Locate the cell with the specified text and output its [X, Y] center coordinate. 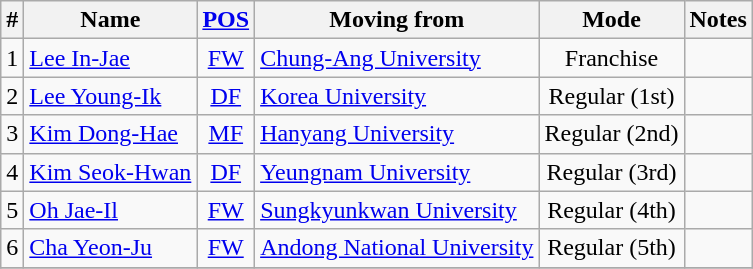
Oh Jae-Il [110, 210]
Chung-Ang University [397, 58]
1 [12, 58]
POS [226, 20]
Lee In-Jae [110, 58]
Regular (3rd) [612, 172]
Hanyang University [397, 134]
Lee Young-Ik [110, 96]
MF [226, 134]
# [12, 20]
5 [12, 210]
Regular (1st) [612, 96]
Korea University [397, 96]
Regular (2nd) [612, 134]
Andong National University [397, 248]
4 [12, 172]
Moving from [397, 20]
Franchise [612, 58]
2 [12, 96]
Regular (5th) [612, 248]
3 [12, 134]
Notes [718, 20]
Kim Dong-Hae [110, 134]
6 [12, 248]
Yeungnam University [397, 172]
Regular (4th) [612, 210]
Cha Yeon-Ju [110, 248]
Mode [612, 20]
Sungkyunkwan University [397, 210]
Kim Seok-Hwan [110, 172]
Name [110, 20]
